Return the [X, Y] coordinate for the center point of the cell that contains the specified text.  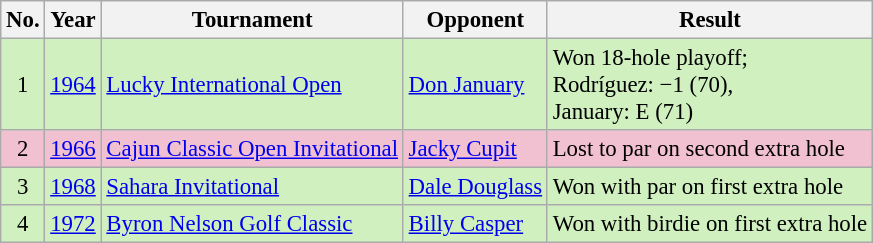
3 [23, 187]
1968 [73, 187]
Won 18-hole playoff;Rodríguez: −1 (70),January: E (71) [710, 85]
Result [710, 20]
Lucky International Open [252, 85]
No. [23, 20]
Jacky Cupit [475, 149]
Lost to par on second extra hole [710, 149]
Opponent [475, 20]
Billy Casper [475, 224]
Year [73, 20]
Won with birdie on first extra hole [710, 224]
Cajun Classic Open Invitational [252, 149]
Don January [475, 85]
Tournament [252, 20]
Won with par on first extra hole [710, 187]
1964 [73, 85]
1966 [73, 149]
Sahara Invitational [252, 187]
1 [23, 85]
1972 [73, 224]
Byron Nelson Golf Classic [252, 224]
2 [23, 149]
Dale Douglass [475, 187]
4 [23, 224]
